Determine the [x, y] coordinate at the center of the cell enclosing the given text.  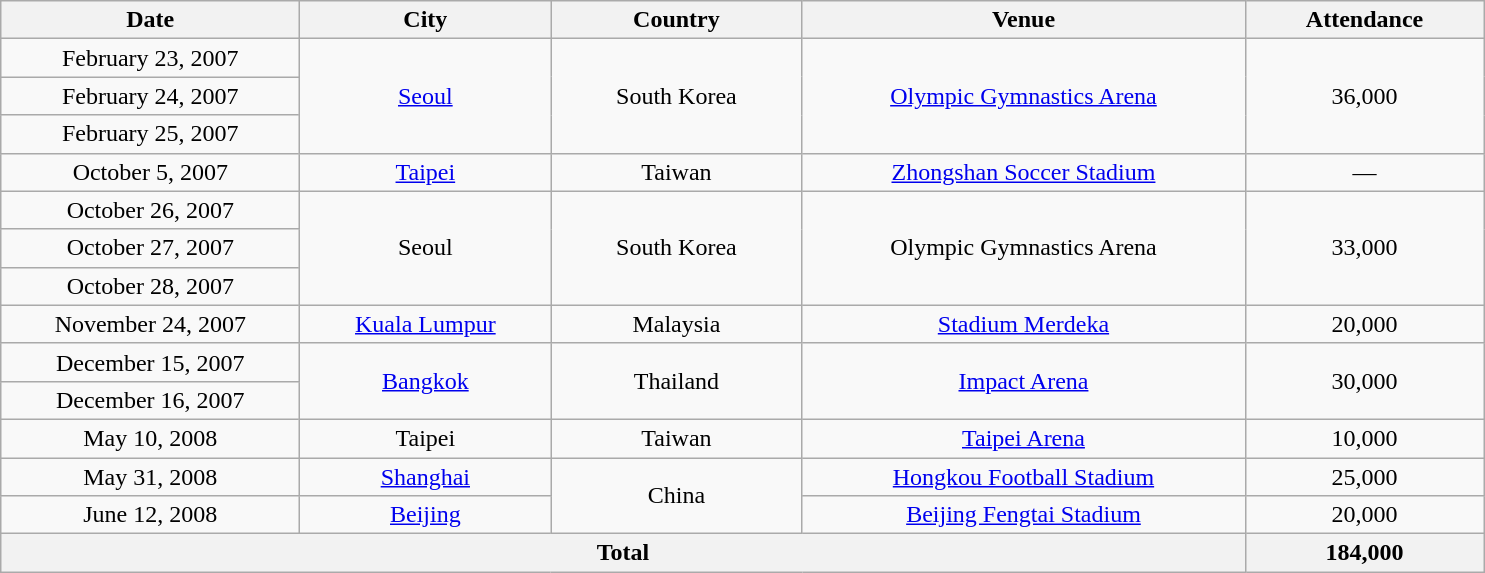
Hongkou Football Stadium [1024, 477]
October 5, 2007 [150, 172]
October 26, 2007 [150, 210]
February 24, 2007 [150, 96]
China [676, 496]
November 24, 2007 [150, 324]
Bangkok [426, 381]
October 27, 2007 [150, 248]
Stadium Merdeka [1024, 324]
Impact Arena [1024, 381]
Thailand [676, 381]
Taipei Arena [1024, 438]
36,000 [1364, 96]
Malaysia [676, 324]
February 25, 2007 [150, 134]
Date [150, 20]
December 16, 2007 [150, 400]
May 31, 2008 [150, 477]
Kuala Lumpur [426, 324]
— [1364, 172]
Total [623, 553]
Zhongshan Soccer Stadium [1024, 172]
Attendance [1364, 20]
30,000 [1364, 381]
33,000 [1364, 248]
Venue [1024, 20]
October 28, 2007 [150, 286]
February 23, 2007 [150, 58]
Country [676, 20]
June 12, 2008 [150, 515]
May 10, 2008 [150, 438]
25,000 [1364, 477]
Shanghai [426, 477]
Beijing [426, 515]
184,000 [1364, 553]
City [426, 20]
10,000 [1364, 438]
Beijing Fengtai Stadium [1024, 515]
December 15, 2007 [150, 362]
